Pinpoint the cell where the given text exists, returning its (X, Y) midpoint coordinate. 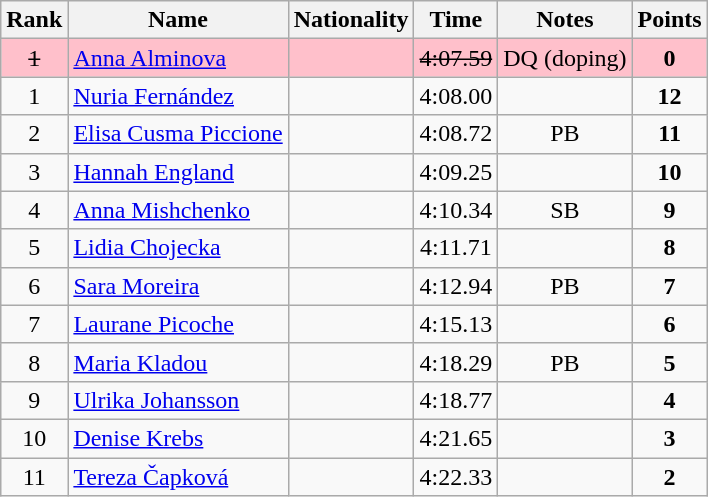
0 (670, 58)
4:08.00 (456, 96)
DQ (doping) (565, 58)
Lidia Chojecka (178, 248)
Rank (34, 20)
4:22.33 (456, 477)
Points (670, 20)
12 (670, 96)
4:11.71 (456, 248)
4:09.25 (456, 172)
Tereza Čapková (178, 477)
Nuria Fernández (178, 96)
Nationality (351, 20)
Name (178, 20)
4:21.65 (456, 438)
4:15.13 (456, 324)
Anna Alminova (178, 58)
Elisa Cusma Piccione (178, 134)
Anna Mishchenko (178, 210)
SB (565, 210)
Ulrika Johansson (178, 400)
4:18.77 (456, 400)
Notes (565, 20)
Sara Moreira (178, 286)
Hannah England (178, 172)
4:08.72 (456, 134)
Time (456, 20)
4:10.34 (456, 210)
4:07.59 (456, 58)
4:12.94 (456, 286)
Denise Krebs (178, 438)
4:18.29 (456, 362)
Laurane Picoche (178, 324)
Maria Kladou (178, 362)
